Output the (X, Y) coordinate of the center of the cell containing the given text.  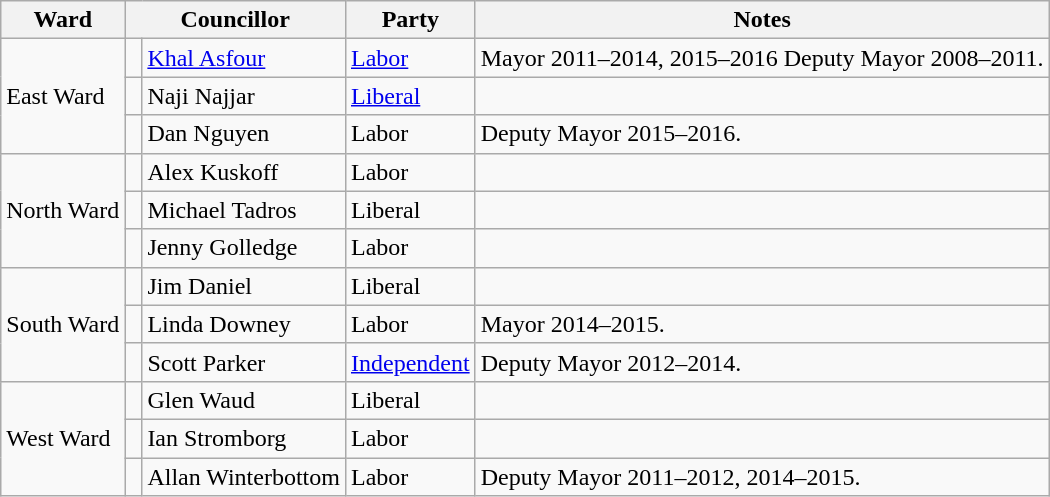
Naji Najjar (244, 96)
Linda Downey (244, 324)
Michael Tadros (244, 210)
West Ward (63, 438)
Mayor 2014–2015. (762, 324)
Notes (762, 20)
Ian Stromborg (244, 438)
Jenny Golledge (244, 248)
Glen Waud (244, 400)
South Ward (63, 324)
Ward (63, 20)
Deputy Mayor 2012–2014. (762, 362)
North Ward (63, 210)
Deputy Mayor 2015–2016. (762, 134)
Jim Daniel (244, 286)
Mayor 2011–2014, 2015–2016 Deputy Mayor 2008–2011. (762, 58)
Scott Parker (244, 362)
East Ward (63, 96)
Allan Winterbottom (244, 477)
Deputy Mayor 2011–2012, 2014–2015. (762, 477)
Alex Kuskoff (244, 172)
Dan Nguyen (244, 134)
Khal Asfour (244, 58)
Councillor (236, 20)
Party (410, 20)
Independent (410, 362)
